From the cell containing the given text, extract its center point as [X, Y] coordinate. 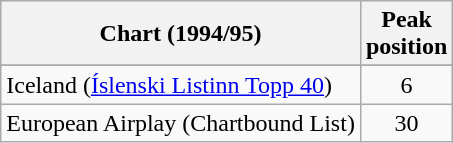
European Airplay (Chartbound List) [181, 123]
6 [406, 85]
Peakposition [406, 34]
30 [406, 123]
Iceland (Íslenski Listinn Topp 40) [181, 85]
Chart (1994/95) [181, 34]
